Scan for the cell matching the given text and deliver its (x, y) coordinate at center. 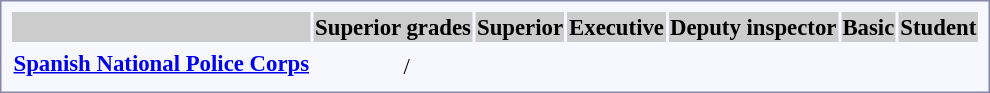
Executive (617, 27)
Basic (868, 27)
Spanish National Police Corps (162, 63)
/ (407, 66)
Student (938, 27)
Superior grades (394, 27)
Superior (520, 27)
Deputy inspector (752, 27)
